From the cell containing the given text, extract its center point as [x, y] coordinate. 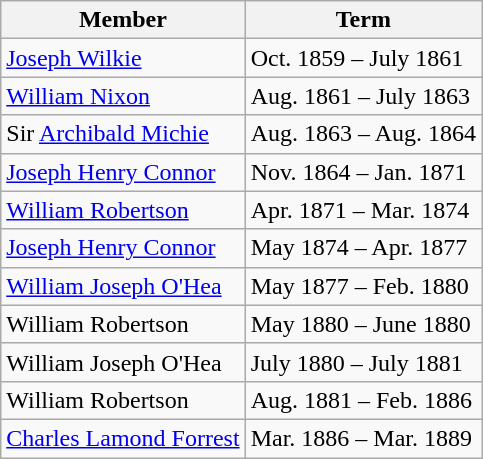
Nov. 1864 – Jan. 1871 [363, 172]
Member [123, 20]
William Nixon [123, 96]
May 1874 – Apr. 1877 [363, 248]
Mar. 1886 – Mar. 1889 [363, 438]
Aug. 1881 – Feb. 1886 [363, 400]
Apr. 1871 – Mar. 1874 [363, 210]
Aug. 1861 – July 1863 [363, 96]
Aug. 1863 – Aug. 1864 [363, 134]
May 1877 – Feb. 1880 [363, 286]
Sir Archibald Michie [123, 134]
Joseph Wilkie [123, 58]
Oct. 1859 – July 1861 [363, 58]
July 1880 – July 1881 [363, 362]
Term [363, 20]
Charles Lamond Forrest [123, 438]
May 1880 – June 1880 [363, 324]
